Locate the cell with the specified text and output its (x, y) center coordinate. 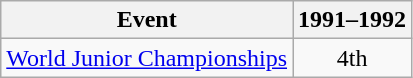
World Junior Championships (147, 58)
1991–1992 (352, 20)
4th (352, 58)
Event (147, 20)
